Extract the [X, Y] coordinate from the center of the cell holding the provided text.  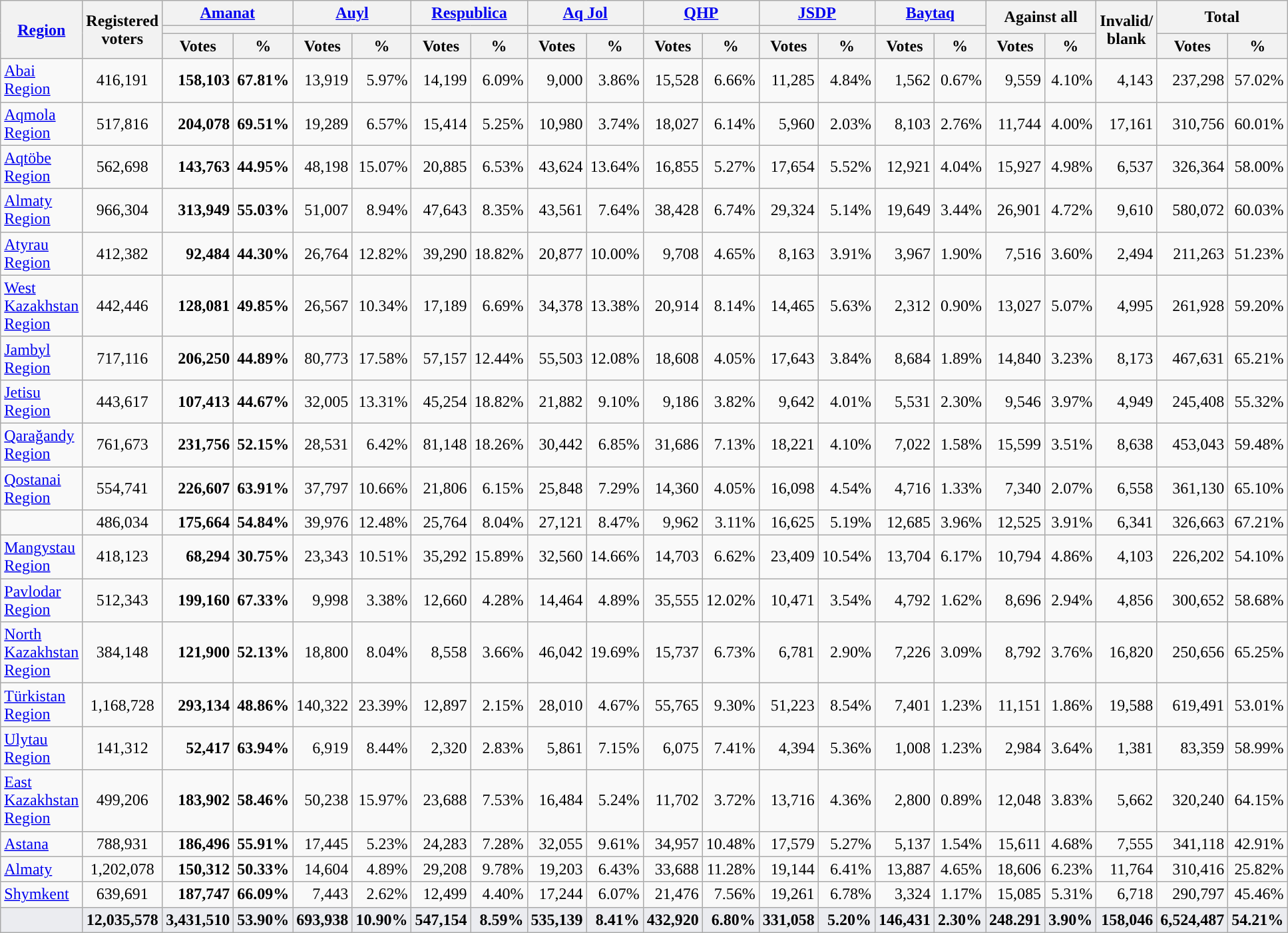
10.00% [615, 253]
10.66% [382, 487]
29,208 [441, 869]
58.46% [264, 800]
16,625 [788, 523]
1.33% [960, 487]
52,417 [198, 749]
12.82% [382, 253]
13.64% [615, 166]
30.75% [264, 557]
4,394 [788, 749]
14.66% [615, 557]
23,343 [322, 557]
51.23% [1258, 253]
37,797 [322, 487]
21,806 [441, 487]
619,491 [1193, 705]
44.67% [264, 401]
150,312 [198, 869]
11,764 [1126, 869]
211,263 [1193, 253]
6,558 [1126, 487]
5.19% [847, 523]
3.09% [960, 653]
Amanat [228, 13]
18,606 [1016, 869]
35,292 [441, 557]
Qostanai Region [41, 487]
245,408 [1193, 401]
23.39% [382, 705]
6.73% [731, 653]
9,998 [322, 601]
48,198 [322, 166]
13,716 [788, 800]
3.72% [731, 800]
788,931 [122, 844]
63.94% [264, 749]
0.89% [960, 800]
18.26% [499, 445]
4.36% [847, 800]
8.59% [499, 920]
25,848 [556, 487]
10,794 [1016, 557]
17,189 [441, 306]
2,984 [1016, 749]
26,567 [322, 306]
Ulytau Region [41, 749]
81,148 [441, 445]
83,359 [1193, 749]
59.48% [1258, 445]
5,662 [1126, 800]
7.13% [731, 445]
32,055 [556, 844]
0.67% [960, 80]
580,072 [1193, 210]
554,741 [122, 487]
8.14% [731, 306]
7.56% [731, 894]
46,042 [556, 653]
9,962 [672, 523]
4.67% [615, 705]
19.69% [615, 653]
Total [1222, 17]
19,203 [556, 869]
261,928 [1193, 306]
6.17% [960, 557]
15,599 [1016, 445]
59.20% [1258, 306]
547,154 [441, 920]
300,652 [1193, 601]
10.90% [382, 920]
6.42% [382, 445]
Against all [1041, 17]
16,820 [1126, 653]
4,716 [904, 487]
16,098 [788, 487]
West Kazakhstan Region [41, 306]
326,663 [1193, 523]
6.53% [499, 166]
384,148 [122, 653]
3.90% [1070, 920]
North Kazakhstan Region [41, 653]
15,528 [672, 80]
418,123 [122, 557]
8,163 [788, 253]
Türkistan Region [41, 705]
310,756 [1193, 124]
9,000 [556, 80]
18,800 [322, 653]
2.83% [499, 749]
17,161 [1126, 124]
361,130 [1193, 487]
45.46% [1258, 894]
231,756 [198, 445]
12,499 [441, 894]
4,995 [1126, 306]
17,244 [556, 894]
535,139 [556, 920]
13,887 [904, 869]
4.00% [1070, 124]
52.13% [264, 653]
8.44% [382, 749]
9,642 [788, 401]
199,160 [198, 601]
27,121 [556, 523]
10.34% [382, 306]
60.01% [1258, 124]
3.83% [1070, 800]
5.24% [615, 800]
5.23% [382, 844]
6.62% [731, 557]
Almaty [41, 869]
31,686 [672, 445]
East Kazakhstan Region [41, 800]
2,800 [904, 800]
2.07% [1070, 487]
5.20% [847, 920]
3.86% [615, 80]
412,382 [122, 253]
Auyl [352, 13]
1.58% [960, 445]
44.89% [264, 358]
2.94% [1070, 601]
237,298 [1193, 80]
34,957 [672, 844]
248.291 [1016, 920]
693,938 [322, 920]
20,877 [556, 253]
5.25% [499, 124]
12,525 [1016, 523]
4.72% [1070, 210]
8,173 [1126, 358]
67.81% [264, 80]
19,289 [322, 124]
Aq Jol [585, 13]
10.54% [847, 557]
17,579 [788, 844]
7,226 [904, 653]
19,588 [1126, 705]
12,048 [1016, 800]
54.84% [264, 523]
250,656 [1193, 653]
204,078 [198, 124]
10,980 [556, 124]
432,920 [672, 920]
55.91% [264, 844]
6.85% [615, 445]
6.43% [615, 869]
8,684 [904, 358]
33,688 [672, 869]
1.86% [1070, 705]
19,144 [788, 869]
1.62% [960, 601]
293,134 [198, 705]
26,764 [322, 253]
6.23% [1070, 869]
9.10% [615, 401]
14,199 [441, 80]
29,324 [788, 210]
68,294 [198, 557]
65.25% [1258, 653]
186,496 [198, 844]
4,143 [1126, 80]
1.89% [960, 358]
4.04% [960, 166]
3.96% [960, 523]
8.47% [615, 523]
32,005 [322, 401]
51,223 [788, 705]
7,443 [322, 894]
54.21% [1258, 920]
1.17% [960, 894]
66.09% [264, 894]
12.02% [731, 601]
3.66% [499, 653]
92,484 [198, 253]
467,631 [1193, 358]
5.31% [1070, 894]
39,976 [322, 523]
416,191 [122, 80]
14,840 [1016, 358]
141,312 [122, 749]
326,364 [1193, 166]
8,638 [1126, 445]
39,290 [441, 253]
7,401 [904, 705]
4.86% [1070, 557]
7,555 [1126, 844]
25,764 [441, 523]
Jambyl Region [41, 358]
486,034 [122, 523]
3.82% [731, 401]
49.85% [264, 306]
1,381 [1126, 749]
6.80% [731, 920]
3.38% [382, 601]
442,446 [122, 306]
9,546 [1016, 401]
143,763 [198, 166]
57,157 [441, 358]
QHP [701, 13]
158,103 [198, 80]
JSDP [817, 13]
6,075 [672, 749]
8,558 [441, 653]
3.97% [1070, 401]
4.28% [499, 601]
2,312 [904, 306]
4,856 [1126, 601]
4.40% [499, 894]
4.98% [1070, 166]
3.76% [1070, 653]
65.10% [1258, 487]
58.99% [1258, 749]
3.23% [1070, 358]
310,416 [1193, 869]
16,484 [556, 800]
4,103 [1126, 557]
Almaty Region [41, 210]
3.60% [1070, 253]
290,797 [1193, 894]
4.01% [847, 401]
206,250 [198, 358]
121,900 [198, 653]
Qarağandy Region [41, 445]
562,698 [122, 166]
15,927 [1016, 166]
107,413 [198, 401]
55.03% [264, 210]
7,516 [1016, 253]
5.14% [847, 210]
50,238 [322, 800]
48.86% [264, 705]
183,902 [198, 800]
13.31% [382, 401]
6,781 [788, 653]
13,919 [322, 80]
44.30% [264, 253]
12,660 [441, 601]
18,608 [672, 358]
43,624 [556, 166]
5.63% [847, 306]
7.41% [731, 749]
58.68% [1258, 601]
13,027 [1016, 306]
187,747 [198, 894]
499,206 [122, 800]
67.21% [1258, 523]
32,560 [556, 557]
23,688 [441, 800]
7,340 [1016, 487]
5.97% [382, 80]
128,081 [198, 306]
2,320 [441, 749]
11,151 [1016, 705]
2.76% [960, 124]
63.91% [264, 487]
5,960 [788, 124]
21,882 [556, 401]
6.15% [499, 487]
175,664 [198, 523]
53.01% [1258, 705]
55,765 [672, 705]
67.33% [264, 601]
7.28% [499, 844]
4.84% [847, 80]
12.08% [615, 358]
80,773 [322, 358]
6.69% [499, 306]
9,186 [672, 401]
6.57% [382, 124]
54.10% [1258, 557]
12.48% [382, 523]
50.33% [264, 869]
2.62% [382, 894]
5.52% [847, 166]
11,702 [672, 800]
13,704 [904, 557]
55.32% [1258, 401]
6,524,487 [1193, 920]
226,202 [1193, 557]
7.29% [615, 487]
45,254 [441, 401]
7.53% [499, 800]
5.36% [847, 749]
Abai Region [41, 80]
639,691 [122, 894]
15,414 [441, 124]
313,949 [198, 210]
Invalid/blank [1126, 29]
52.15% [264, 445]
Pavlodar Region [41, 601]
6.09% [499, 80]
717,116 [122, 358]
7.64% [615, 210]
17,654 [788, 166]
320,240 [1193, 800]
158,046 [1126, 920]
3.64% [1070, 749]
25.82% [1258, 869]
6,919 [322, 749]
6.41% [847, 869]
12.44% [499, 358]
6,341 [1126, 523]
Baytaq [930, 13]
24,283 [441, 844]
4,792 [904, 601]
44.95% [264, 166]
3,967 [904, 253]
7.15% [615, 749]
2,494 [1126, 253]
6,537 [1126, 166]
15,611 [1016, 844]
9,610 [1126, 210]
14,604 [322, 869]
9.30% [731, 705]
3.54% [847, 601]
12,921 [904, 166]
60.03% [1258, 210]
10,471 [788, 601]
5.07% [1070, 306]
453,043 [1193, 445]
64.15% [1258, 800]
5,137 [904, 844]
12,685 [904, 523]
3.44% [960, 210]
14,360 [672, 487]
18,027 [672, 124]
3.51% [1070, 445]
Aqtöbe Region [41, 166]
26,901 [1016, 210]
34,378 [556, 306]
1,008 [904, 749]
17.58% [382, 358]
6,718 [1126, 894]
Astana [41, 844]
Mangystau Region [41, 557]
331,058 [788, 920]
3.84% [847, 358]
16,855 [672, 166]
Aqmola Region [41, 124]
9.78% [499, 869]
1.54% [960, 844]
17,643 [788, 358]
12,897 [441, 705]
13.38% [615, 306]
0.90% [960, 306]
15.07% [382, 166]
Shymkent [41, 894]
35,555 [672, 601]
43,561 [556, 210]
3,431,510 [198, 920]
9,708 [672, 253]
6.14% [731, 124]
21,476 [672, 894]
Respublica [469, 13]
47,643 [441, 210]
15,737 [672, 653]
18,221 [788, 445]
443,617 [122, 401]
7,022 [904, 445]
69.51% [264, 124]
146,431 [904, 920]
4.68% [1070, 844]
10.51% [382, 557]
966,304 [122, 210]
8,792 [1016, 653]
1,202,078 [122, 869]
Jetisu Region [41, 401]
11,285 [788, 80]
28,010 [556, 705]
9,559 [1016, 80]
1,562 [904, 80]
1.90% [960, 253]
51,007 [322, 210]
12,035,578 [122, 920]
Region [41, 29]
5,861 [556, 749]
8.35% [499, 210]
19,261 [788, 894]
28,531 [322, 445]
6.74% [731, 210]
53.90% [264, 920]
57.02% [1258, 80]
6.78% [847, 894]
4.54% [847, 487]
6.07% [615, 894]
15,085 [1016, 894]
55,503 [556, 358]
30,442 [556, 445]
140,322 [322, 705]
14,465 [788, 306]
5,531 [904, 401]
20,885 [441, 166]
11.28% [731, 869]
226,607 [198, 487]
65.21% [1258, 358]
512,343 [122, 601]
341,118 [1193, 844]
3.74% [615, 124]
17,445 [322, 844]
10.48% [731, 844]
Registered voters [122, 29]
11,744 [1016, 124]
1,168,728 [122, 705]
38,428 [672, 210]
14,703 [672, 557]
6.66% [731, 80]
517,816 [122, 124]
2.90% [847, 653]
2.15% [499, 705]
14,464 [556, 601]
8,103 [904, 124]
4,949 [1126, 401]
761,673 [122, 445]
20,914 [672, 306]
3,324 [904, 894]
8.94% [382, 210]
19,649 [904, 210]
3.11% [731, 523]
58.00% [1258, 166]
23,409 [788, 557]
15.89% [499, 557]
8.41% [615, 920]
8,696 [1016, 601]
9.61% [615, 844]
Atyrau Region [41, 253]
15.97% [382, 800]
8.54% [847, 705]
42.91% [1258, 844]
2.03% [847, 124]
